Extract the (X, Y) coordinate from the center of the cell holding the provided text.  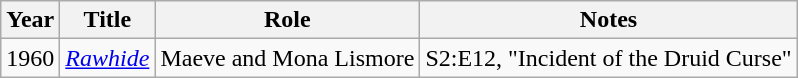
Rawhide (108, 58)
S2:E12, "Incident of the Druid Curse" (608, 58)
Role (288, 20)
Title (108, 20)
Year (30, 20)
1960 (30, 58)
Maeve and Mona Lismore (288, 58)
Notes (608, 20)
